Return [x, y] of the center of cell containing provided text 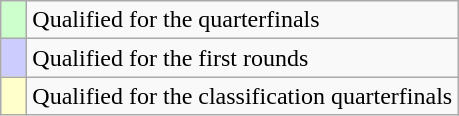
Qualified for the quarterfinals [242, 20]
Qualified for the first rounds [242, 58]
Qualified for the classification quarterfinals [242, 96]
